Search for the cell housing the specified text and yield its [x, y] center coordinate. 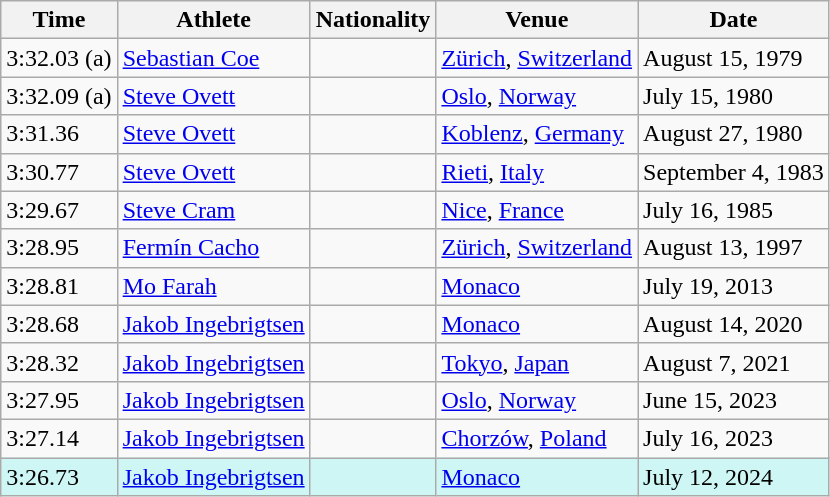
July 15, 1980 [734, 96]
Tokyo, Japan [537, 362]
Sebastian Coe [214, 58]
3:32.03 (a) [59, 58]
3:28.32 [59, 362]
August 14, 2020 [734, 324]
June 15, 2023 [734, 400]
July 19, 2013 [734, 286]
3:28.95 [59, 248]
Athlete [214, 20]
Rieti, Italy [537, 172]
3:26.73 [59, 477]
Nice, France [537, 210]
Steve Cram [214, 210]
July 16, 1985 [734, 210]
3:29.67 [59, 210]
August 13, 1997 [734, 248]
Koblenz, Germany [537, 134]
3:31.36 [59, 134]
3:28.68 [59, 324]
Mo Farah [214, 286]
3:30.77 [59, 172]
3:28.81 [59, 286]
July 12, 2024 [734, 477]
Date [734, 20]
Chorzów, Poland [537, 438]
August 27, 1980 [734, 134]
Fermín Cacho [214, 248]
Time [59, 20]
August 15, 1979 [734, 58]
July 16, 2023 [734, 438]
Nationality [373, 20]
3:27.95 [59, 400]
September 4, 1983 [734, 172]
3:32.09 (a) [59, 96]
August 7, 2021 [734, 362]
Venue [537, 20]
3:27.14 [59, 438]
